Detect which cell encompasses the target text, then output its [X, Y] center coordinate. 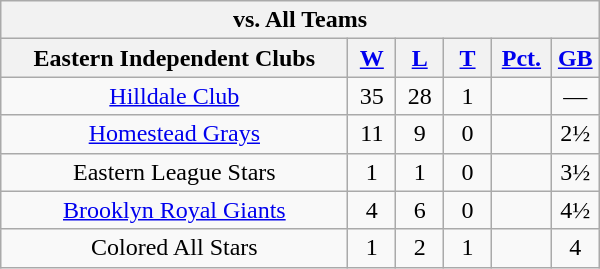
Eastern League Stars [174, 172]
11 [372, 134]
Eastern Independent Clubs [174, 58]
4½ [575, 210]
T [468, 58]
Homestead Grays [174, 134]
W [372, 58]
— [575, 96]
Colored All Stars [174, 248]
9 [420, 134]
L [420, 58]
Pct. [521, 58]
28 [420, 96]
3½ [575, 172]
6 [420, 210]
GB [575, 58]
2½ [575, 134]
vs. All Teams [300, 20]
35 [372, 96]
Hilldale Club [174, 96]
2 [420, 248]
Brooklyn Royal Giants [174, 210]
